Output the [x, y] coordinate of the center of the cell containing the given text.  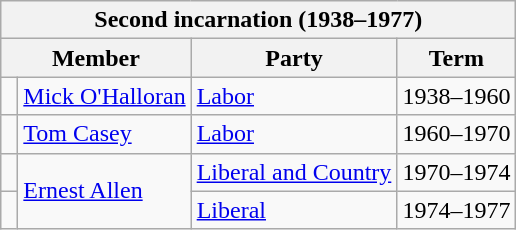
1938–1960 [456, 96]
1960–1970 [456, 134]
Tom Casey [104, 134]
Ernest Allen [104, 191]
Mick O'Halloran [104, 96]
Member [96, 58]
Liberal [294, 210]
1974–1977 [456, 210]
Party [294, 58]
Term [456, 58]
1970–1974 [456, 172]
Liberal and Country [294, 172]
Second incarnation (1938–1977) [258, 20]
